Return [X, Y] of the center of cell containing provided text 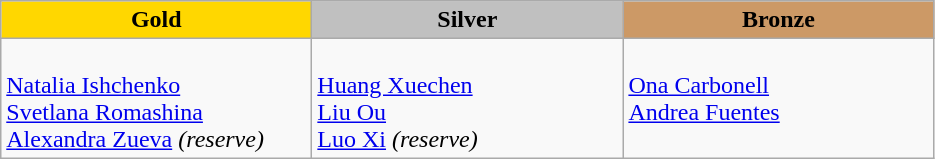
Silver [468, 20]
Natalia IshchenkoSvetlana RomashinaAlexandra Zueva (reserve) [156, 98]
Gold [156, 20]
Huang XuechenLiu OuLuo Xi (reserve) [468, 98]
Ona CarbonellAndrea Fuentes [778, 98]
Bronze [778, 20]
